Find where the given text appears and provide that cell's center as (X, Y) coordinate. 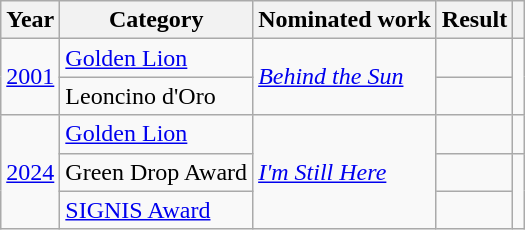
2024 (30, 172)
2001 (30, 77)
Category (156, 20)
Year (30, 20)
I'm Still Here (345, 172)
Result (474, 20)
Nominated work (345, 20)
Green Drop Award (156, 172)
Behind the Sun (345, 77)
Leoncino d'Oro (156, 96)
SIGNIS Award (156, 210)
